Capture the cell that displays the provided text and extract its (X, Y) central coordinate. 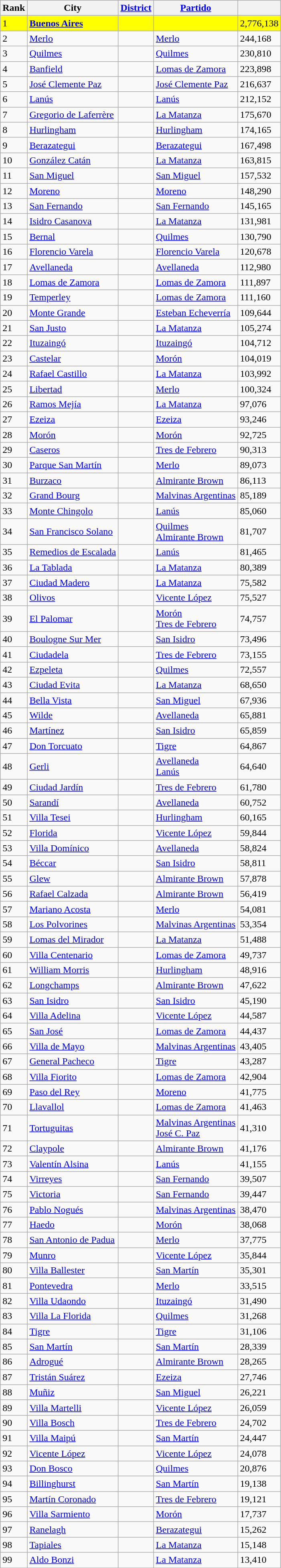
7 (14, 115)
130,790 (259, 237)
61 (14, 970)
97,076 (259, 404)
41,155 (259, 1164)
Villa de Mayo (73, 1046)
Tristán Suárez (73, 1377)
21 (14, 328)
González Catán (73, 160)
42,904 (259, 1077)
33 (14, 511)
47 (14, 746)
33,515 (259, 1286)
35,301 (259, 1270)
Billinghurst (73, 1484)
Olivos (73, 598)
48,916 (259, 970)
32 (14, 496)
81,707 (259, 532)
109,644 (259, 313)
174,165 (259, 130)
6 (14, 99)
Adrogué (73, 1362)
26,221 (259, 1392)
97 (14, 1530)
La Tablada (73, 567)
49,737 (259, 955)
San José (73, 1031)
64 (14, 1016)
Pontevedra (73, 1286)
Longchamps (73, 985)
74,757 (259, 618)
Claypole (73, 1148)
40 (14, 639)
157,532 (259, 175)
83 (14, 1316)
30 (14, 465)
60,752 (259, 802)
92 (14, 1453)
87 (14, 1377)
74 (14, 1179)
13,410 (259, 1560)
13 (14, 206)
51 (14, 818)
Esteban Echeverría (196, 313)
Béccar (73, 863)
86 (14, 1362)
72 (14, 1148)
105,274 (259, 328)
Muñiz (73, 1392)
17,737 (259, 1514)
51,488 (259, 939)
41 (14, 654)
85,060 (259, 511)
San Francisco Solano (73, 532)
69 (14, 1092)
111,897 (259, 282)
Boulogne Sur Mer (73, 639)
88 (14, 1392)
Caseros (73, 450)
41,310 (259, 1128)
Isidro Casanova (73, 221)
75 (14, 1194)
244,168 (259, 38)
39,447 (259, 1194)
85 (14, 1347)
57 (14, 909)
San Antonio de Padua (73, 1240)
Villa Adelina (73, 1016)
65,859 (259, 731)
36 (14, 567)
Villa Centenario (73, 955)
Glew (73, 878)
25 (14, 389)
Villa Ballester (73, 1270)
Castelar (73, 358)
Temperley (73, 298)
Villa Maipú (73, 1438)
Paso del Rey (73, 1092)
31,490 (259, 1301)
Aldo Bonzi (73, 1560)
AvellanedaLanús (196, 766)
Martín Coronado (73, 1499)
35,844 (259, 1255)
50 (14, 802)
3 (14, 54)
120,678 (259, 252)
66 (14, 1046)
148,290 (259, 191)
91 (14, 1438)
65 (14, 1031)
67,936 (259, 700)
64,640 (259, 766)
60,165 (259, 818)
Victoria (73, 1194)
76 (14, 1210)
Grand Bourg (73, 496)
24,702 (259, 1423)
20,876 (259, 1469)
82 (14, 1301)
4 (14, 69)
38,068 (259, 1225)
31,106 (259, 1331)
Martínez (73, 731)
15 (14, 237)
29 (14, 450)
Tapiales (73, 1545)
94 (14, 1484)
175,670 (259, 115)
Burzaco (73, 480)
Ezpeleta (73, 669)
1 (14, 23)
28,339 (259, 1347)
Ramos Mejía (73, 404)
81,465 (259, 552)
72,557 (259, 669)
Banfield (73, 69)
41,176 (259, 1148)
El Palomar (73, 618)
56,419 (259, 894)
89,073 (259, 465)
93 (14, 1469)
44,587 (259, 1016)
Lomas del Mirador (73, 939)
53,354 (259, 924)
Don Torcuato (73, 746)
19,121 (259, 1499)
47,622 (259, 985)
52 (14, 833)
44,437 (259, 1031)
73,155 (259, 654)
104,019 (259, 358)
24,447 (259, 1438)
Gregorio de Laferrère (73, 115)
80,389 (259, 567)
42 (14, 669)
Bella Vista (73, 700)
11 (14, 175)
41,463 (259, 1107)
230,810 (259, 54)
90 (14, 1423)
MorónTres de Febrero (196, 618)
73 (14, 1164)
Don Bosco (73, 1469)
163,815 (259, 160)
Villa Bosch (73, 1423)
131,981 (259, 221)
Rafael Castillo (73, 374)
98 (14, 1545)
49 (14, 787)
24,078 (259, 1453)
8 (14, 130)
William Morris (73, 970)
Ciudad Jardín (73, 787)
Villa Tesei (73, 818)
District (136, 8)
60 (14, 955)
Pablo Nogués (73, 1210)
67 (14, 1061)
43 (14, 685)
54,081 (259, 909)
53 (14, 848)
92,725 (259, 434)
19,138 (259, 1484)
Virreyes (73, 1179)
Ranelagh (73, 1530)
Ciudadela (73, 654)
212,152 (259, 99)
79 (14, 1255)
26 (14, 404)
Partido (196, 8)
Monte Chingolo (73, 511)
16 (14, 252)
Parque San Martín (73, 465)
167,498 (259, 145)
City (73, 8)
78 (14, 1240)
37,775 (259, 1240)
90,313 (259, 450)
85,189 (259, 496)
Buenos Aires (73, 23)
86,113 (259, 480)
46 (14, 731)
5 (14, 84)
64,867 (259, 746)
39 (14, 618)
71 (14, 1128)
99 (14, 1560)
18 (14, 282)
31,268 (259, 1316)
Wilde (73, 716)
100,324 (259, 389)
57,878 (259, 878)
Valentín Alsina (73, 1164)
Libertad (73, 389)
Villa Domínico (73, 848)
59,844 (259, 833)
19 (14, 298)
12 (14, 191)
Villa Udaondo (73, 1301)
2,776,138 (259, 23)
9 (14, 145)
Haedo (73, 1225)
89 (14, 1407)
65,881 (259, 716)
34 (14, 532)
81 (14, 1286)
216,637 (259, 84)
58,811 (259, 863)
17 (14, 267)
Llavallol (73, 1107)
93,246 (259, 419)
75,527 (259, 598)
Florida (73, 833)
68 (14, 1077)
Mariano Acosta (73, 909)
62 (14, 985)
26,059 (259, 1407)
22 (14, 343)
20 (14, 313)
Gerli (73, 766)
43,405 (259, 1046)
Ciudad Evita (73, 685)
54 (14, 863)
38,470 (259, 1210)
77 (14, 1225)
San Justo (73, 328)
Malvinas ArgentinasJosé C. Paz (196, 1128)
Tortuguitas (73, 1128)
44 (14, 700)
37 (14, 583)
Villa Sarmiento (73, 1514)
Rafael Calzada (73, 894)
15,262 (259, 1530)
68,650 (259, 685)
45,190 (259, 1001)
10 (14, 160)
55 (14, 878)
41,775 (259, 1092)
112,980 (259, 267)
14 (14, 221)
58 (14, 924)
27 (14, 419)
24 (14, 374)
Ciudad Madero (73, 583)
Sarandí (73, 802)
Monte Grande (73, 313)
31 (14, 480)
104,712 (259, 343)
38 (14, 598)
223,898 (259, 69)
28,265 (259, 1362)
145,165 (259, 206)
Rank (14, 8)
73,496 (259, 639)
56 (14, 894)
58,824 (259, 848)
59 (14, 939)
75,582 (259, 583)
35 (14, 552)
70 (14, 1107)
61,780 (259, 787)
Los Polvorines (73, 924)
95 (14, 1499)
23 (14, 358)
96 (14, 1514)
80 (14, 1270)
Villa Martelli (73, 1407)
2 (14, 38)
103,992 (259, 374)
27,746 (259, 1377)
84 (14, 1331)
QuilmesAlmirante Brown (196, 532)
Remedios de Escalada (73, 552)
15,148 (259, 1545)
48 (14, 766)
43,287 (259, 1061)
28 (14, 434)
39,507 (259, 1179)
Bernal (73, 237)
Villa Fiorito (73, 1077)
General Pacheco (73, 1061)
45 (14, 716)
63 (14, 1001)
Munro (73, 1255)
Villa La Florida (73, 1316)
111,160 (259, 298)
